From the cell containing the given text, extract its center point as (x, y) coordinate. 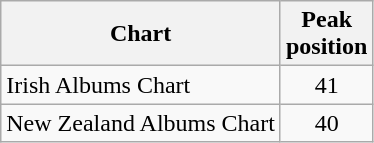
41 (326, 85)
Peakposition (326, 34)
Chart (141, 34)
New Zealand Albums Chart (141, 123)
Irish Albums Chart (141, 85)
40 (326, 123)
